Extract the (x, y) coordinate from the center of the cell holding the provided text.  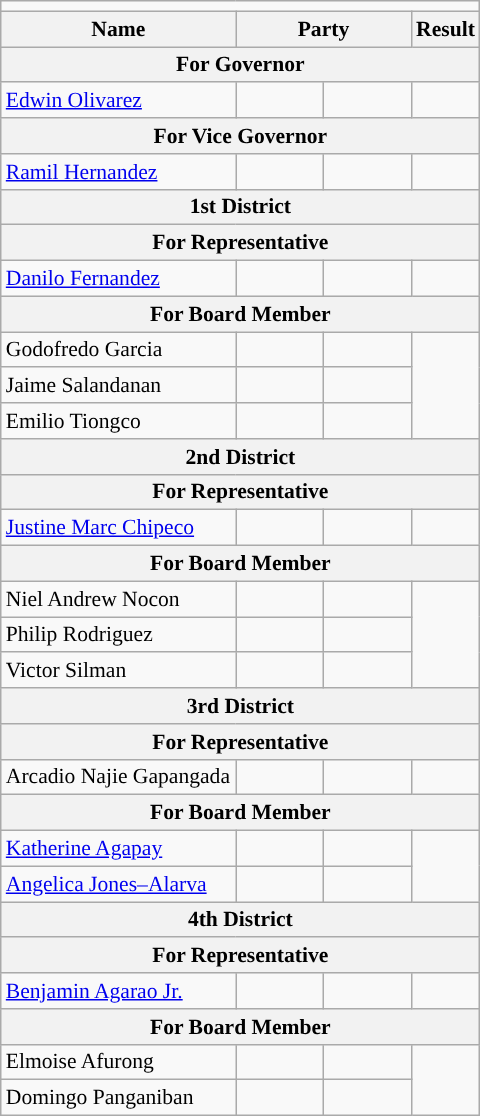
Elmoise Afurong (118, 1062)
3rd District (240, 706)
Katherine Agapay (118, 849)
Domingo Panganiban (118, 1098)
Result (446, 29)
Victor Silman (118, 671)
Party (324, 29)
Ramil Hernandez (118, 172)
For Governor (240, 65)
Arcadio Najie Gapangada (118, 777)
4th District (240, 920)
2nd District (240, 457)
Name (118, 29)
Benjamin Agarao Jr. (118, 991)
Justine Marc Chipeco (118, 528)
Niel Andrew Nocon (118, 599)
Edwin Olivarez (118, 101)
1st District (240, 207)
Danilo Fernandez (118, 279)
Godofredo Garcia (118, 350)
Emilio Tiongco (118, 421)
Jaime Salandanan (118, 386)
Angelica Jones–Alarva (118, 884)
Philip Rodriguez (118, 635)
For Vice Governor (240, 136)
